Return (x, y) of the center of cell containing provided text 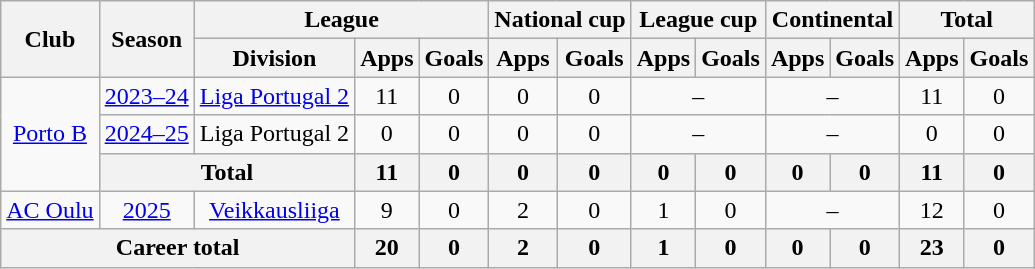
Veikkausliiga (274, 210)
2023–24 (146, 96)
12 (932, 210)
Season (146, 39)
2025 (146, 210)
National cup (560, 20)
AC Oulu (50, 210)
23 (932, 248)
Career total (178, 248)
20 (387, 248)
Porto B (50, 134)
League (342, 20)
2024–25 (146, 134)
League cup (698, 20)
Division (274, 58)
Continental (832, 20)
Club (50, 39)
9 (387, 210)
